Search for the cell housing the specified text and yield its (x, y) center coordinate. 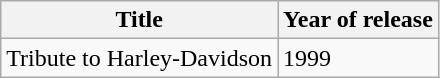
Title (140, 20)
Tribute to Harley-Davidson (140, 58)
Year of release (358, 20)
1999 (358, 58)
